Detect which cell encompasses the target text, then output its (x, y) center coordinate. 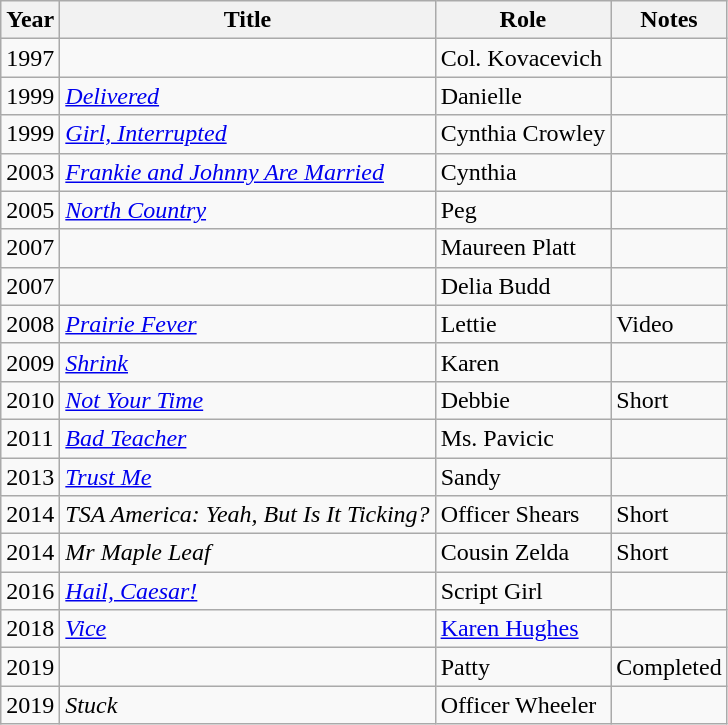
2011 (30, 438)
Girl, Interrupted (248, 134)
Vice (248, 629)
Col. Kovacevich (523, 58)
Ms. Pavicic (523, 438)
2005 (30, 210)
Script Girl (523, 591)
Trust Me (248, 477)
Cynthia (523, 172)
TSA America: Yeah, But Is It Ticking? (248, 515)
1997 (30, 58)
2008 (30, 324)
2009 (30, 362)
Prairie Fever (248, 324)
Title (248, 20)
Maureen Platt (523, 248)
Sandy (523, 477)
Stuck (248, 705)
Role (523, 20)
Year (30, 20)
Frankie and Johnny Are Married (248, 172)
2010 (30, 400)
Peg (523, 210)
Hail, Caesar! (248, 591)
Completed (669, 667)
Notes (669, 20)
2016 (30, 591)
Mr Maple Leaf (248, 553)
Delivered (248, 96)
North Country (248, 210)
Cousin Zelda (523, 553)
Delia Budd (523, 286)
Shrink (248, 362)
Bad Teacher (248, 438)
Cynthia Crowley (523, 134)
Karen (523, 362)
Karen Hughes (523, 629)
2003 (30, 172)
Video (669, 324)
2018 (30, 629)
Not Your Time (248, 400)
Patty (523, 667)
Officer Wheeler (523, 705)
Lettie (523, 324)
2013 (30, 477)
Debbie (523, 400)
Danielle (523, 96)
Officer Shears (523, 515)
